Extract the (X, Y) coordinate from the center of the cell holding the provided text.  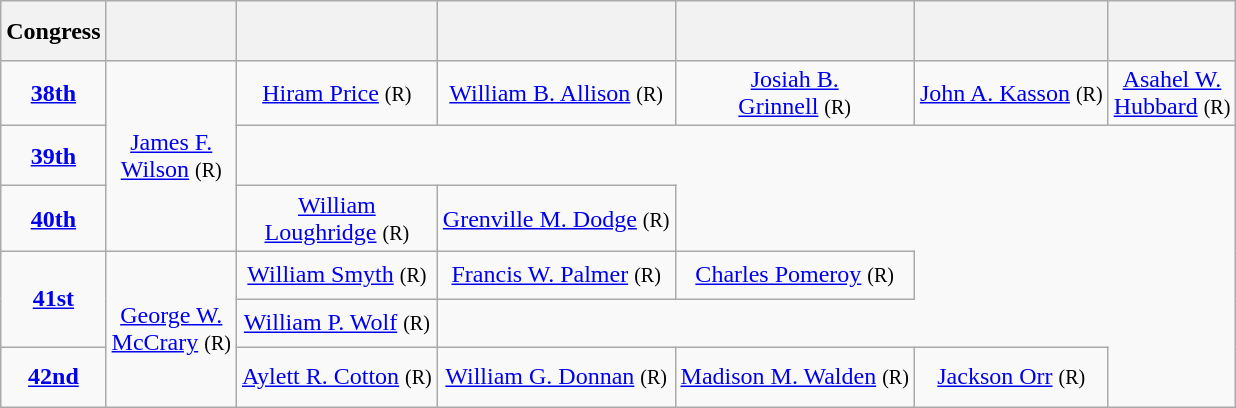
William G. Donnan (R) (556, 377)
Aylett R. Cotton (R) (336, 377)
Francis W. Palmer (R) (556, 275)
Congress (54, 31)
38th (54, 94)
39th (54, 156)
42nd (54, 377)
WilliamLoughridge (R) (336, 218)
41st (54, 299)
John A. Kasson (R) (1011, 94)
Josiah B.Grinnell (R) (794, 94)
George W.McCrary (R) (171, 329)
William B. Allison (R) (556, 94)
William P. Wolf (R) (336, 323)
Jackson Orr (R) (1011, 377)
Madison M. Walden (R) (794, 377)
Grenville M. Dodge (R) (556, 218)
40th (54, 218)
Charles Pomeroy (R) (794, 275)
William Smyth (R) (336, 275)
James F.Wilson (R) (171, 156)
Asahel W.Hubbard (R) (1172, 94)
Hiram Price (R) (336, 94)
